Output the (X, Y) coordinate of the center of the cell containing the given text.  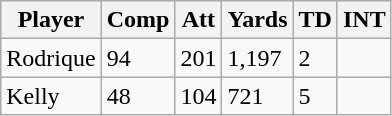
1,197 (258, 58)
721 (258, 96)
TD (315, 20)
201 (198, 58)
Comp (138, 20)
Att (198, 20)
48 (138, 96)
104 (198, 96)
5 (315, 96)
Kelly (51, 96)
INT (364, 20)
Player (51, 20)
94 (138, 58)
Rodrique (51, 58)
2 (315, 58)
Yards (258, 20)
